From the cell containing the given text, extract its center point as (X, Y) coordinate. 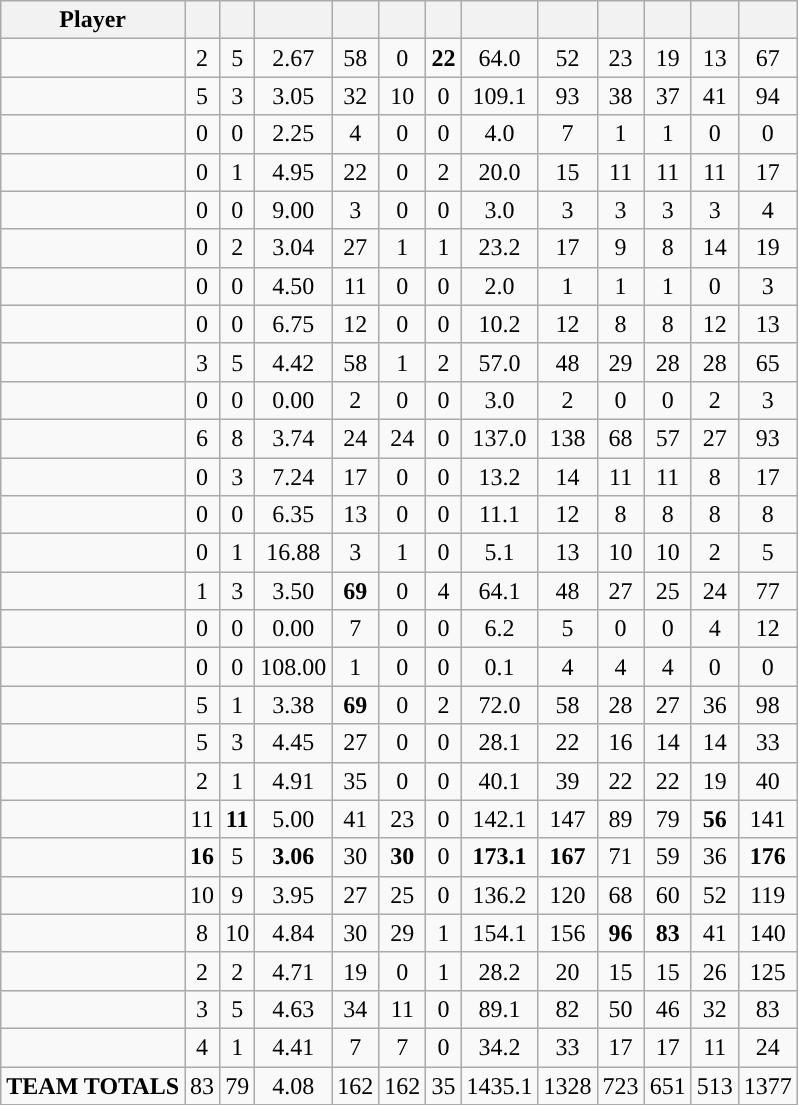
6.2 (500, 629)
94 (768, 96)
4.41 (294, 1047)
60 (668, 895)
147 (568, 819)
34 (356, 1009)
40 (768, 781)
6 (202, 438)
156 (568, 933)
89 (620, 819)
4.42 (294, 362)
72.0 (500, 705)
4.50 (294, 286)
4.63 (294, 1009)
26 (714, 971)
Player (93, 20)
108.00 (294, 667)
65 (768, 362)
16.88 (294, 553)
11.1 (500, 515)
28.2 (500, 971)
37 (668, 96)
173.1 (500, 857)
4.71 (294, 971)
4.91 (294, 781)
4.84 (294, 933)
57 (668, 438)
513 (714, 1085)
6.35 (294, 515)
98 (768, 705)
4.08 (294, 1085)
1328 (568, 1085)
40.1 (500, 781)
142.1 (500, 819)
46 (668, 1009)
167 (568, 857)
59 (668, 857)
TEAM TOTALS (93, 1085)
20.0 (500, 172)
10.2 (500, 324)
4.95 (294, 172)
141 (768, 819)
7.24 (294, 477)
3.50 (294, 591)
3.74 (294, 438)
125 (768, 971)
6.75 (294, 324)
56 (714, 819)
3.04 (294, 248)
23.2 (500, 248)
3.06 (294, 857)
4.45 (294, 743)
57.0 (500, 362)
4.0 (500, 134)
20 (568, 971)
3.05 (294, 96)
39 (568, 781)
3.95 (294, 895)
140 (768, 933)
651 (668, 1085)
5.00 (294, 819)
136.2 (500, 895)
5.1 (500, 553)
120 (568, 895)
77 (768, 591)
34.2 (500, 1047)
0.1 (500, 667)
64.1 (500, 591)
723 (620, 1085)
1435.1 (500, 1085)
89.1 (500, 1009)
71 (620, 857)
2.67 (294, 58)
109.1 (500, 96)
28.1 (500, 743)
176 (768, 857)
1377 (768, 1085)
3.38 (294, 705)
96 (620, 933)
119 (768, 895)
82 (568, 1009)
50 (620, 1009)
154.1 (500, 933)
137.0 (500, 438)
38 (620, 96)
138 (568, 438)
9.00 (294, 210)
2.25 (294, 134)
67 (768, 58)
13.2 (500, 477)
2.0 (500, 286)
64.0 (500, 58)
